Return the (X, Y) coordinate for the center point of the cell that contains the specified text.  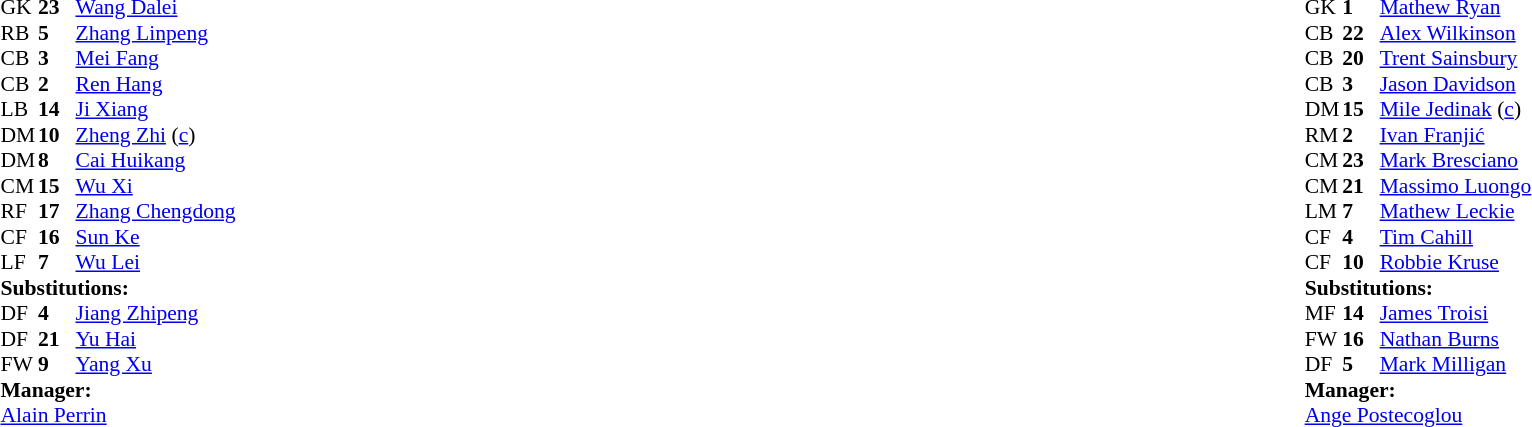
Ji Xiang (156, 109)
RF (19, 211)
Mark Bresciano (1456, 161)
Mathew Leckie (1456, 211)
Yang Xu (156, 365)
LB (19, 109)
Mark Milligan (1456, 365)
Tim Cahill (1456, 237)
Ren Hang (156, 84)
Zhang Linpeng (156, 33)
Mile Jedinak (c) (1456, 109)
Cai Huikang (156, 161)
Jason Davidson (1456, 84)
MF (1324, 313)
RB (19, 33)
Yu Hai (156, 339)
17 (57, 211)
Sun Ke (156, 237)
LF (19, 263)
Massimo Luongo (1456, 186)
23 (1361, 161)
RM (1324, 135)
20 (1361, 59)
Zheng Zhi (c) (156, 135)
Nathan Burns (1456, 339)
Robbie Kruse (1456, 263)
Mei Fang (156, 59)
LM (1324, 211)
Zhang Chengdong (156, 211)
Trent Sainsbury (1456, 59)
22 (1361, 33)
Wu Xi (156, 186)
8 (57, 161)
Jiang Zhipeng (156, 313)
Ivan Franjić (1456, 135)
James Troisi (1456, 313)
Wu Lei (156, 263)
Alex Wilkinson (1456, 33)
9 (57, 365)
